Search for the cell housing the specified text and yield its (x, y) center coordinate. 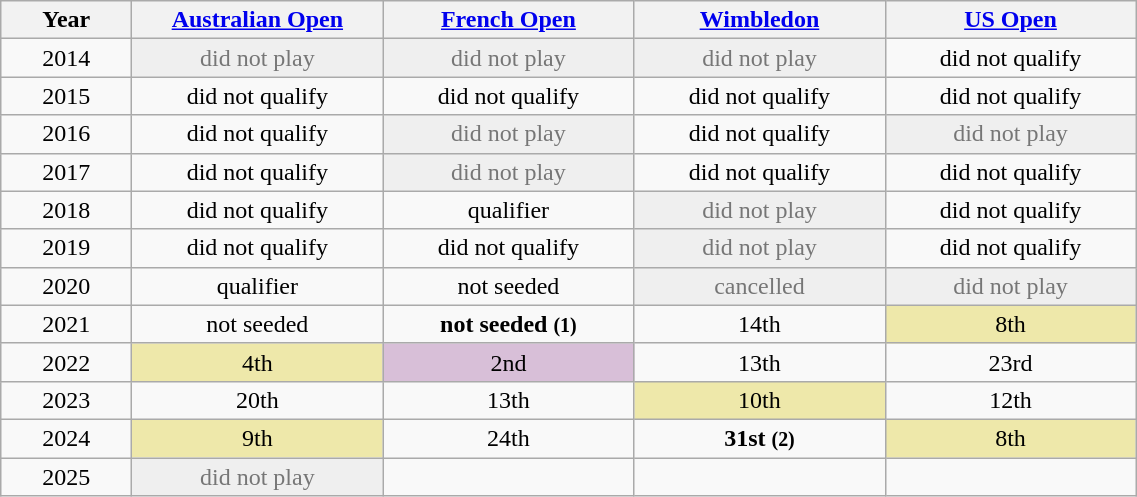
31st (2) (760, 438)
2022 (66, 362)
US Open (1010, 20)
4th (258, 362)
2025 (66, 477)
2023 (66, 400)
2nd (508, 362)
2015 (66, 96)
2018 (66, 210)
French Open (508, 20)
2020 (66, 286)
12th (1010, 400)
23rd (1010, 362)
2016 (66, 134)
20th (258, 400)
Year (66, 20)
2014 (66, 58)
2017 (66, 172)
24th (508, 438)
Australian Open (258, 20)
cancelled (760, 286)
Wimbledon (760, 20)
2024 (66, 438)
10th (760, 400)
2021 (66, 324)
not seeded (1) (508, 324)
14th (760, 324)
9th (258, 438)
2019 (66, 248)
